Scan for the cell matching the given text and deliver its [x, y] coordinate at center. 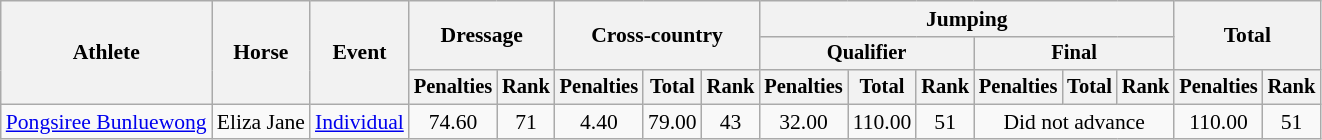
32.00 [803, 122]
Dressage [482, 36]
Individual [360, 122]
Cross-country [658, 36]
Did not advance [1074, 122]
43 [731, 122]
4.40 [599, 122]
Pongsiree Bunluewong [106, 122]
Jumping [966, 19]
Event [360, 52]
79.00 [672, 122]
Final [1074, 54]
Eliza Jane [261, 122]
74.60 [453, 122]
71 [526, 122]
Athlete [106, 52]
Qualifier [866, 54]
Horse [261, 52]
